Find where the given text appears and provide that cell's center as (x, y) coordinate. 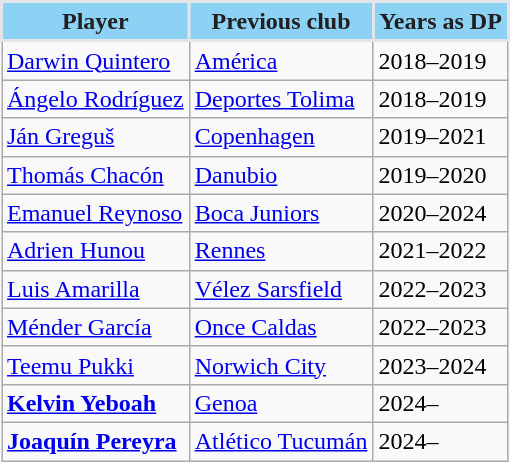
Vélez Sarsfield (281, 289)
2020–2024 (440, 213)
Teemu Pukki (96, 365)
Genoa (281, 403)
Emanuel Reynoso (96, 213)
Kelvin Yeboah (96, 403)
Years as DP (440, 22)
América (281, 60)
2023–2024 (440, 365)
Copenhagen (281, 137)
Luis Amarilla (96, 289)
Danubio (281, 175)
Player (96, 22)
Ángelo Rodríguez (96, 99)
Ján Greguš (96, 137)
Atlético Tucumán (281, 441)
Deportes Tolima (281, 99)
Darwin Quintero (96, 60)
Boca Juniors (281, 213)
Joaquín Pereyra (96, 441)
2021–2022 (440, 251)
2019–2020 (440, 175)
Rennes (281, 251)
Thomás Chacón (96, 175)
Ménder García (96, 327)
Adrien Hunou (96, 251)
Previous club (281, 22)
2019–2021 (440, 137)
Once Caldas (281, 327)
Norwich City (281, 365)
